Capture the cell that displays the provided text and extract its (x, y) central coordinate. 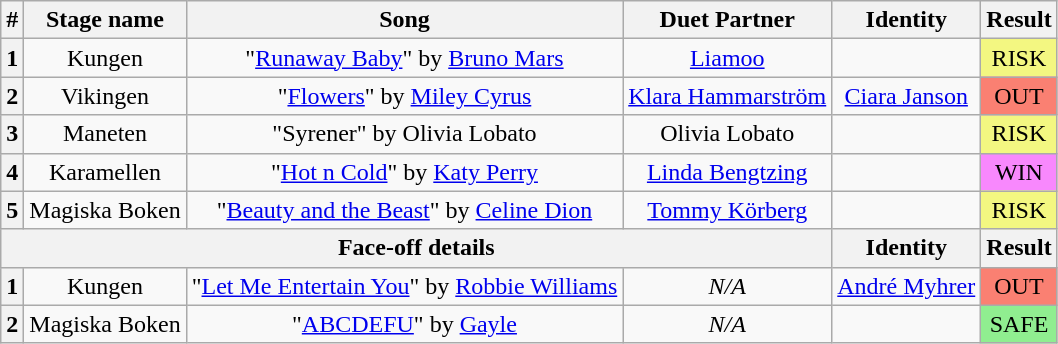
"Beauty and the Beast" by Celine Dion (404, 210)
4 (12, 172)
WIN (1019, 172)
Linda Bengtzing (728, 172)
Face-off details (416, 248)
"Let Me Entertain You" by Robbie Williams (404, 286)
"Runaway Baby" by Bruno Mars (404, 58)
Song (404, 20)
3 (12, 134)
Olivia Lobato (728, 134)
Liamoo (728, 58)
André Myhrer (906, 286)
"Hot n Cold" by Katy Perry (404, 172)
Ciara Janson (906, 96)
Duet Partner (728, 20)
5 (12, 210)
SAFE (1019, 324)
Vikingen (105, 96)
"Flowers" by Miley Cyrus (404, 96)
"Syrener" by Olivia Lobato (404, 134)
Klara Hammarström (728, 96)
Stage name (105, 20)
Karamellen (105, 172)
Tommy Körberg (728, 210)
# (12, 20)
Maneten (105, 134)
"ABCDEFU" by Gayle (404, 324)
